From the cell containing the given text, extract its center point as [X, Y] coordinate. 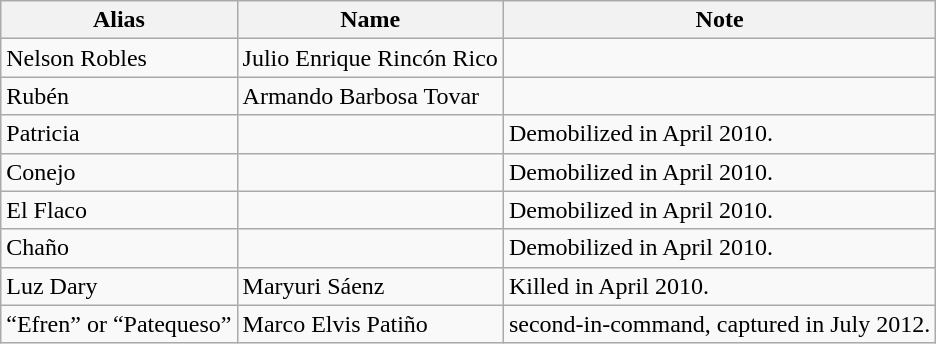
Alias [119, 20]
Marco Elvis Patiño [370, 324]
Maryuri Sáenz [370, 286]
Conejo [119, 172]
Nelson Robles [119, 58]
El Flaco [119, 210]
second-in-command, captured in July 2012. [719, 324]
Rubén [119, 96]
Killed in April 2010. [719, 286]
Note [719, 20]
Name [370, 20]
Armando Barbosa Tovar [370, 96]
“Efren” or “Patequeso” [119, 324]
Chaño [119, 248]
Julio Enrique Rincón Rico [370, 58]
Patricia [119, 134]
Luz Dary [119, 286]
